For the text-containing cell, return its midpoint in [x, y] coordinate format. 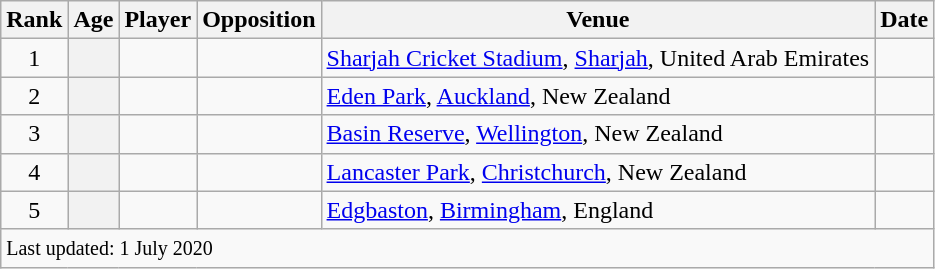
Sharjah Cricket Stadium, Sharjah, United Arab Emirates [598, 58]
4 [34, 172]
Player [158, 20]
Age [94, 20]
Date [904, 20]
3 [34, 134]
2 [34, 96]
Eden Park, Auckland, New Zealand [598, 96]
1 [34, 58]
Venue [598, 20]
5 [34, 210]
Last updated: 1 July 2020 [468, 248]
Basin Reserve, Wellington, New Zealand [598, 134]
Rank [34, 20]
Opposition [259, 20]
Edgbaston, Birmingham, England [598, 210]
Lancaster Park, Christchurch, New Zealand [598, 172]
